Determine the (X, Y) coordinate at the center of the cell enclosing the given text.  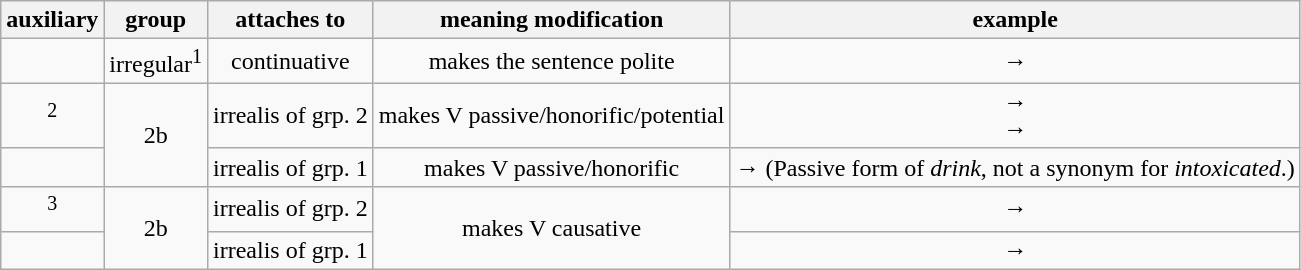
meaning modification (552, 20)
makes V passive/honorific (552, 167)
makes V causative (552, 228)
2 (52, 116)
group (156, 20)
3 (52, 208)
continuative (291, 62)
attaches to (291, 20)
makes the sentence polite (552, 62)
makes V passive/honorific/potential (552, 116)
→ → (1015, 116)
auxiliary (52, 20)
→ (Passive form of drink, not a synonym for intoxicated.) (1015, 167)
example (1015, 20)
irregular1 (156, 62)
